Return the (x, y) coordinate for the center point of the cell that contains the specified text.  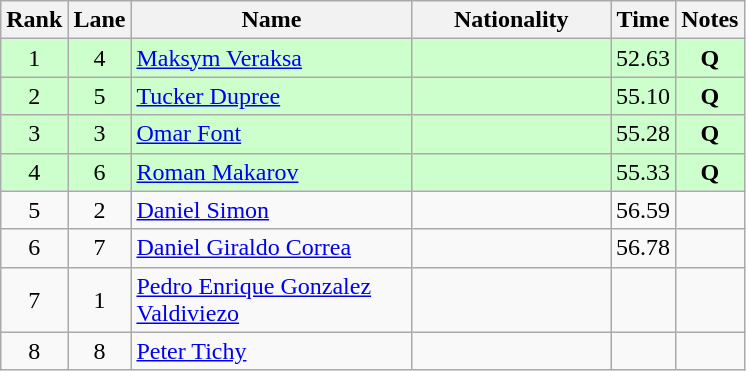
52.63 (644, 58)
Lane (100, 20)
Peter Tichy (272, 351)
Pedro Enrique Gonzalez Valdiviezo (272, 300)
Roman Makarov (272, 172)
Rank (34, 20)
56.59 (644, 210)
55.10 (644, 96)
Omar Font (272, 134)
55.33 (644, 172)
Tucker Dupree (272, 96)
Time (644, 20)
Maksym Veraksa (272, 58)
55.28 (644, 134)
Daniel Simon (272, 210)
Nationality (512, 20)
Name (272, 20)
56.78 (644, 248)
Notes (710, 20)
Daniel Giraldo Correa (272, 248)
